Find where the given text appears and provide that cell's center as [x, y] coordinate. 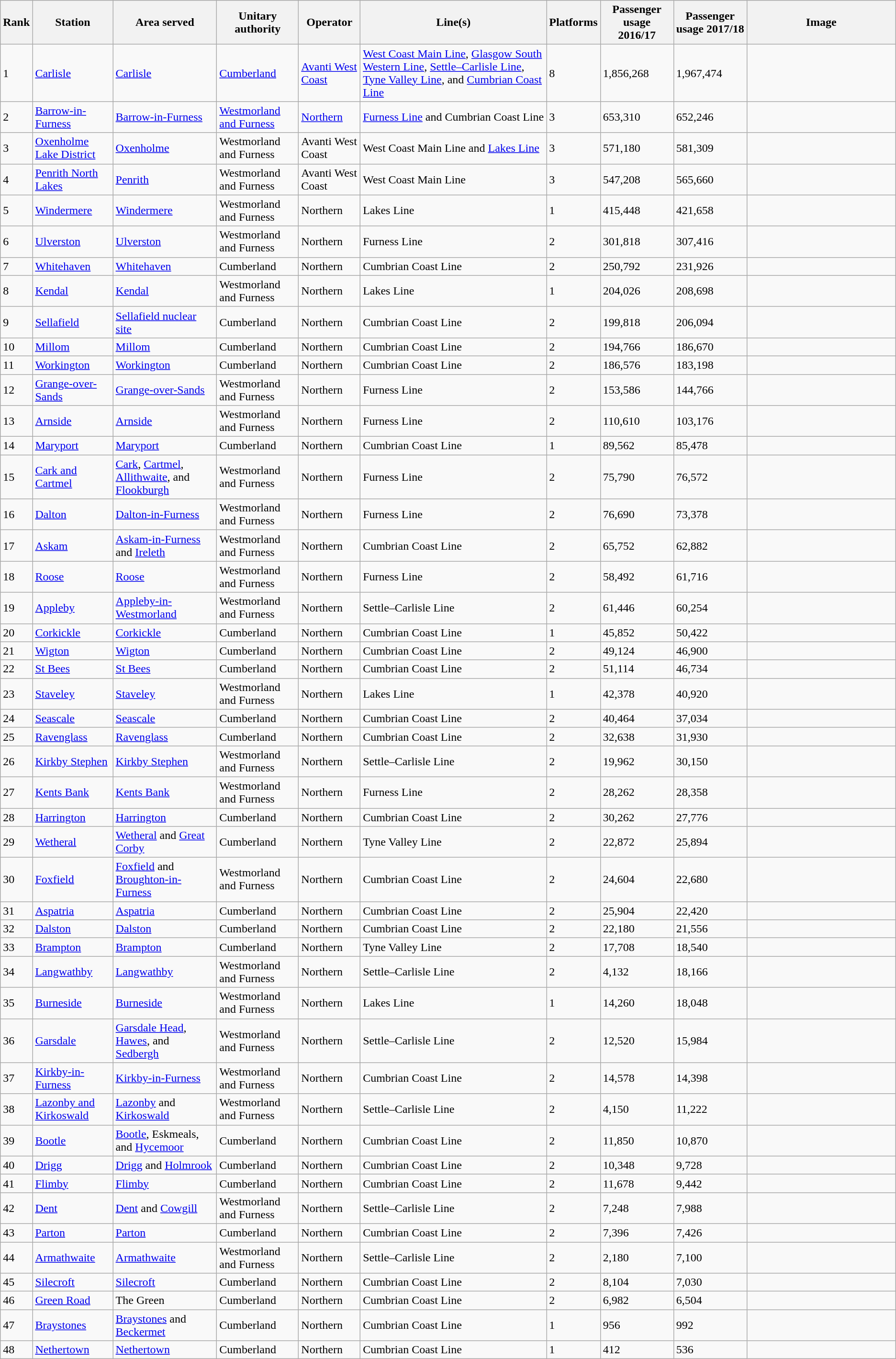
Line(s) [454, 23]
25 [16, 736]
34 [16, 972]
231,926 [710, 266]
22,180 [637, 929]
1,856,268 [637, 73]
39 [16, 1141]
206,094 [710, 322]
Wetheral and Great Corby [165, 842]
21,556 [710, 929]
18,166 [710, 972]
Drigg [73, 1165]
49,124 [637, 651]
40 [16, 1165]
40,920 [710, 693]
38 [16, 1109]
186,670 [710, 347]
61,716 [710, 577]
415,448 [637, 211]
301,818 [637, 241]
Furness Line and Cumbrian Coast Line [454, 117]
6,504 [710, 1301]
62,882 [710, 546]
4 [16, 179]
Oxenholme Lake District [73, 148]
51,114 [637, 669]
6,982 [637, 1301]
581,309 [710, 148]
30 [16, 880]
20 [16, 633]
Askam-in-Furness and Ireleth [165, 546]
18,540 [710, 947]
45 [16, 1282]
The Green [165, 1301]
76,690 [637, 514]
West Coast Main Line and Lakes Line [454, 148]
22,680 [710, 880]
42 [16, 1208]
421,658 [710, 211]
28,262 [637, 792]
7,426 [710, 1233]
22,872 [637, 842]
652,246 [710, 117]
Unitary authority [258, 23]
14,260 [637, 1003]
33 [16, 947]
85,478 [710, 446]
11,678 [637, 1183]
35 [16, 1003]
5 [16, 211]
30,262 [637, 817]
48 [16, 1350]
Oxenholme [165, 148]
Bootle, Eskmeals, and Hycemoor [165, 1141]
58,492 [637, 577]
565,660 [710, 179]
21 [16, 651]
22,420 [710, 911]
65,752 [637, 546]
7,248 [637, 1208]
547,208 [637, 179]
Cark and Cartmel [73, 477]
Sellafield nuclear site [165, 322]
Penrith [165, 179]
Rank [16, 23]
31,930 [710, 736]
36 [16, 1041]
25,904 [637, 911]
Dalton [73, 514]
23 [16, 693]
1,967,474 [710, 73]
194,766 [637, 347]
Dalton-in-Furness [165, 514]
Wetheral [73, 842]
75,790 [637, 477]
24,604 [637, 880]
Penrith North Lakes [73, 179]
Braystones and Beckermet [165, 1325]
153,586 [637, 390]
6 [16, 241]
73,378 [710, 514]
Appleby [73, 608]
19,962 [637, 761]
2,180 [637, 1257]
Foxfield [73, 880]
17 [16, 546]
32,638 [637, 736]
144,766 [710, 390]
653,310 [637, 117]
7,030 [710, 1282]
15,984 [710, 1041]
183,198 [710, 365]
12,520 [637, 1041]
571,180 [637, 148]
46 [16, 1301]
Sellafield [73, 322]
204,026 [637, 291]
26 [16, 761]
25,894 [710, 842]
956 [637, 1325]
11 [16, 365]
4,150 [637, 1109]
Dent and Cowgill [165, 1208]
Area served [165, 23]
Dent [73, 1208]
24 [16, 718]
Drigg and Holmrook [165, 1165]
18 [16, 577]
29 [16, 842]
42,378 [637, 693]
7,988 [710, 1208]
44 [16, 1257]
Bootle [73, 1141]
8,104 [637, 1282]
14,578 [637, 1078]
46,900 [710, 651]
30,150 [710, 761]
28,358 [710, 792]
15 [16, 477]
37,034 [710, 718]
19 [16, 608]
Image [821, 23]
412 [637, 1350]
7,396 [637, 1233]
60,254 [710, 608]
17,708 [637, 947]
12 [16, 390]
208,698 [710, 291]
32 [16, 929]
43 [16, 1233]
Platforms [573, 23]
199,818 [637, 322]
31 [16, 911]
992 [710, 1325]
27 [16, 792]
45,852 [637, 633]
Foxfield and Broughton-in-Furness [165, 880]
47 [16, 1325]
110,610 [637, 421]
89,562 [637, 446]
7,100 [710, 1257]
9 [16, 322]
Appleby-in-Westmorland [165, 608]
7 [16, 266]
Cark, Cartmel, Allithwaite, and Flookburgh [165, 477]
Askam [73, 546]
14 [16, 446]
4,132 [637, 972]
40,464 [637, 718]
76,572 [710, 477]
13 [16, 421]
9,442 [710, 1183]
Green Road [73, 1301]
27,776 [710, 817]
14,398 [710, 1078]
Passenger usage 2016/17 [637, 23]
50,422 [710, 633]
307,416 [710, 241]
16 [16, 514]
22 [16, 669]
Braystones [73, 1325]
10,870 [710, 1141]
Passenger usage 2017/18 [710, 23]
10 [16, 347]
11,850 [637, 1141]
11,222 [710, 1109]
536 [710, 1350]
41 [16, 1183]
Station [73, 23]
9,728 [710, 1165]
Operator [329, 23]
46,734 [710, 669]
186,576 [637, 365]
61,446 [637, 608]
103,176 [710, 421]
Garsdale Head, Hawes, and Sedbergh [165, 1041]
250,792 [637, 266]
37 [16, 1078]
West Coast Main Line, Glasgow South Western Line, Settle–Carlisle Line, Tyne Valley Line, and Cumbrian Coast Line [454, 73]
West Coast Main Line [454, 179]
28 [16, 817]
Garsdale [73, 1041]
18,048 [710, 1003]
10,348 [637, 1165]
